Locate the cell with the specified text and output its [X, Y] center coordinate. 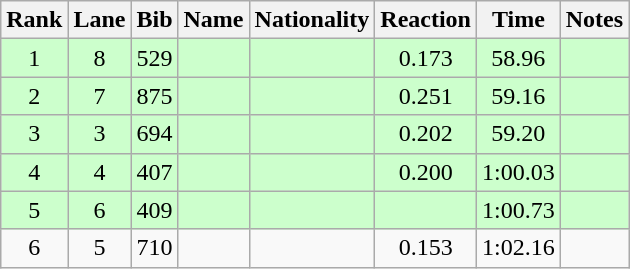
Bib [154, 20]
Time [519, 20]
0.202 [426, 134]
1 [34, 58]
8 [100, 58]
7 [100, 96]
1:02.16 [519, 248]
1:00.73 [519, 210]
Rank [34, 20]
59.20 [519, 134]
58.96 [519, 58]
1:00.03 [519, 172]
Nationality [312, 20]
409 [154, 210]
694 [154, 134]
Reaction [426, 20]
Lane [100, 20]
0.200 [426, 172]
Notes [594, 20]
529 [154, 58]
2 [34, 96]
0.251 [426, 96]
407 [154, 172]
0.173 [426, 58]
710 [154, 248]
Name [214, 20]
0.153 [426, 248]
59.16 [519, 96]
875 [154, 96]
